Return (x, y) of the center of cell containing provided text 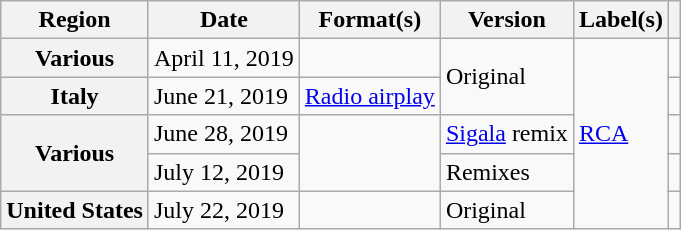
Radio airplay (370, 96)
Format(s) (370, 20)
Sigala remix (506, 134)
Remixes (506, 172)
Region (75, 20)
July 12, 2019 (224, 172)
Italy (75, 96)
Version (506, 20)
RCA (620, 134)
April 11, 2019 (224, 58)
June 28, 2019 (224, 134)
June 21, 2019 (224, 96)
Date (224, 20)
United States (75, 210)
Label(s) (620, 20)
July 22, 2019 (224, 210)
